Capture the cell that displays the provided text and extract its (x, y) central coordinate. 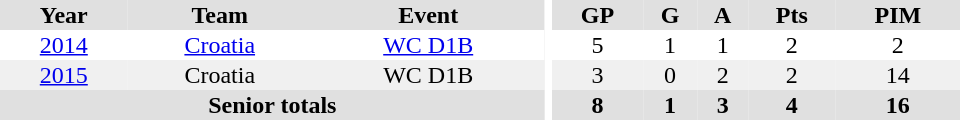
Year (64, 15)
Pts (792, 15)
Team (220, 15)
14 (898, 75)
PIM (898, 15)
16 (898, 105)
Event (428, 15)
A (722, 15)
2014 (64, 45)
8 (598, 105)
G (670, 15)
5 (598, 45)
Senior totals (272, 105)
4 (792, 105)
GP (598, 15)
2015 (64, 75)
0 (670, 75)
